Extract the [X, Y] coordinate from the center of the cell holding the provided text.  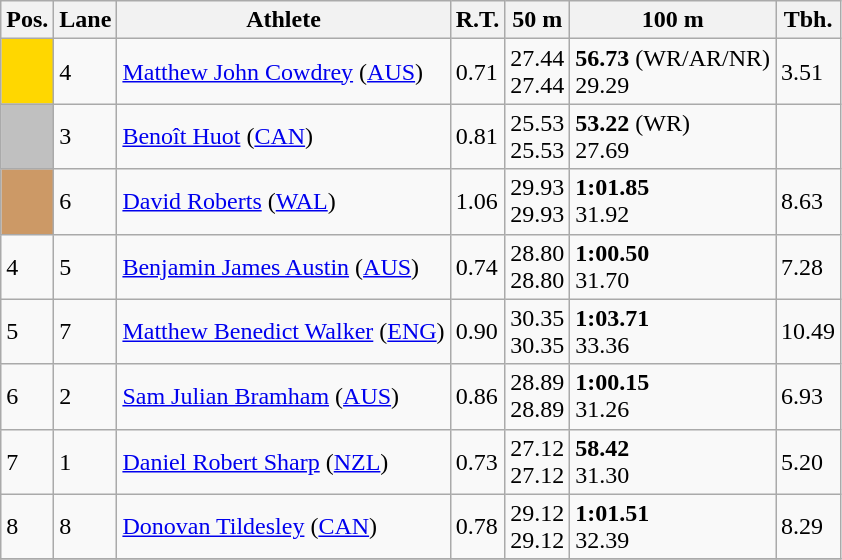
25.5325.53 [538, 136]
0.71 [478, 72]
0.73 [478, 462]
0.81 [478, 136]
0.86 [478, 396]
1:00.5031.70 [673, 266]
Tbh. [808, 20]
100 m [673, 20]
50 m [538, 20]
28.8928.89 [538, 396]
3.51 [808, 72]
1:01.5132.39 [673, 526]
0.78 [478, 526]
Benjamin James Austin (AUS) [284, 266]
53.22 (WR)27.69 [673, 136]
Donovan Tildesley (CAN) [284, 526]
58.4231.30 [673, 462]
5.20 [808, 462]
0.90 [478, 332]
1:00.1531.26 [673, 396]
Lane [86, 20]
Benoît Huot (CAN) [284, 136]
6.93 [808, 396]
3 [86, 136]
Matthew John Cowdrey (AUS) [284, 72]
1:01.8531.92 [673, 202]
1:03.7133.36 [673, 332]
27.4427.44 [538, 72]
56.73 (WR/AR/NR)29.29 [673, 72]
David Roberts (WAL) [284, 202]
7.28 [808, 266]
8.63 [808, 202]
10.49 [808, 332]
1.06 [478, 202]
Matthew Benedict Walker (ENG) [284, 332]
0.74 [478, 266]
Daniel Robert Sharp (NZL) [284, 462]
28.8028.80 [538, 266]
1 [86, 462]
29.1229.12 [538, 526]
27.1227.12 [538, 462]
29.9329.93 [538, 202]
R.T. [478, 20]
8.29 [808, 526]
2 [86, 396]
30.3530.35 [538, 332]
Pos. [28, 20]
Athlete [284, 20]
Sam Julian Bramham (AUS) [284, 396]
